Locate the cell with the specified text and output its (X, Y) center coordinate. 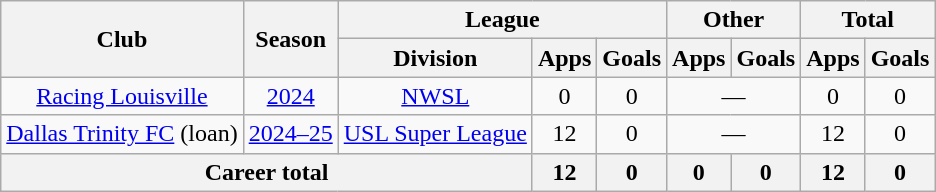
Racing Louisville (122, 96)
2024–25 (290, 134)
Division (435, 58)
Dallas Trinity FC (loan) (122, 134)
Other (734, 20)
League (502, 20)
Club (122, 39)
2024 (290, 96)
Career total (267, 172)
Season (290, 39)
NWSL (435, 96)
USL Super League (435, 134)
Total (868, 20)
